Return the (X, Y) coordinate for the center point of the cell that contains the specified text.  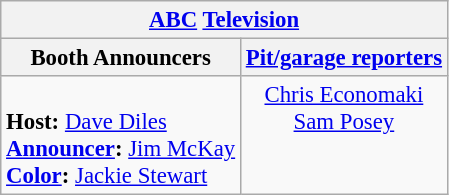
Booth Announcers (121, 58)
Host: Dave Diles Announcer: Jim McKay Color: Jackie Stewart (121, 136)
ABC Television (224, 20)
Pit/garage reporters (344, 58)
Chris EconomakiSam Posey (344, 136)
